Return the [x, y] coordinate for the center point of the cell that contains the specified text.  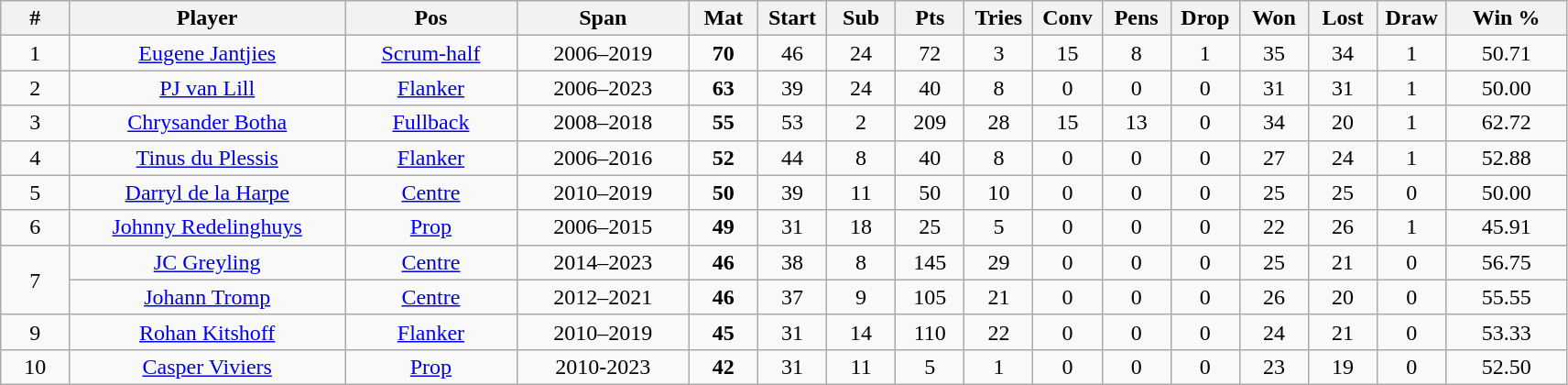
52 [724, 158]
Win % [1507, 18]
49 [724, 227]
28 [998, 123]
27 [1273, 158]
42 [724, 367]
14 [861, 332]
2006–2016 [603, 158]
Eugene Jantjies [207, 53]
52.50 [1507, 367]
56.75 [1507, 262]
37 [791, 297]
Johann Tromp [207, 297]
55 [724, 123]
63 [724, 88]
70 [724, 53]
Rohan Kitshoff [207, 332]
Darryl de la Harpe [207, 192]
Sub [861, 18]
52.88 [1507, 158]
55.55 [1507, 297]
PJ van Lill [207, 88]
4 [35, 158]
44 [791, 158]
Drop [1205, 18]
2012–2021 [603, 297]
35 [1273, 53]
2006–2019 [603, 53]
72 [931, 53]
Conv [1068, 18]
105 [931, 297]
Span [603, 18]
Fullback [430, 123]
Chrysander Botha [207, 123]
Lost [1343, 18]
Pos [430, 18]
2014–2023 [603, 262]
2006–2015 [603, 227]
Scrum-half [430, 53]
Draw [1412, 18]
38 [791, 262]
Start [791, 18]
2008–2018 [603, 123]
7 [35, 280]
Pts [931, 18]
209 [931, 123]
Player [207, 18]
JC Greyling [207, 262]
50.71 [1507, 53]
Pens [1136, 18]
13 [1136, 123]
145 [931, 262]
53 [791, 123]
19 [1343, 367]
Mat [724, 18]
Casper Viviers [207, 367]
23 [1273, 367]
2006–2023 [603, 88]
2010-2023 [603, 367]
# [35, 18]
110 [931, 332]
Tinus du Plessis [207, 158]
45.91 [1507, 227]
Tries [998, 18]
Won [1273, 18]
6 [35, 227]
45 [724, 332]
18 [861, 227]
Johnny Redelinghuys [207, 227]
62.72 [1507, 123]
29 [998, 262]
53.33 [1507, 332]
